From the cell containing the given text, extract its center point as [X, Y] coordinate. 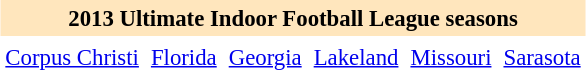
2013 Ultimate Indoor Football League seasons [293, 18]
